Detect which cell encompasses the target text, then output its [x, y] center coordinate. 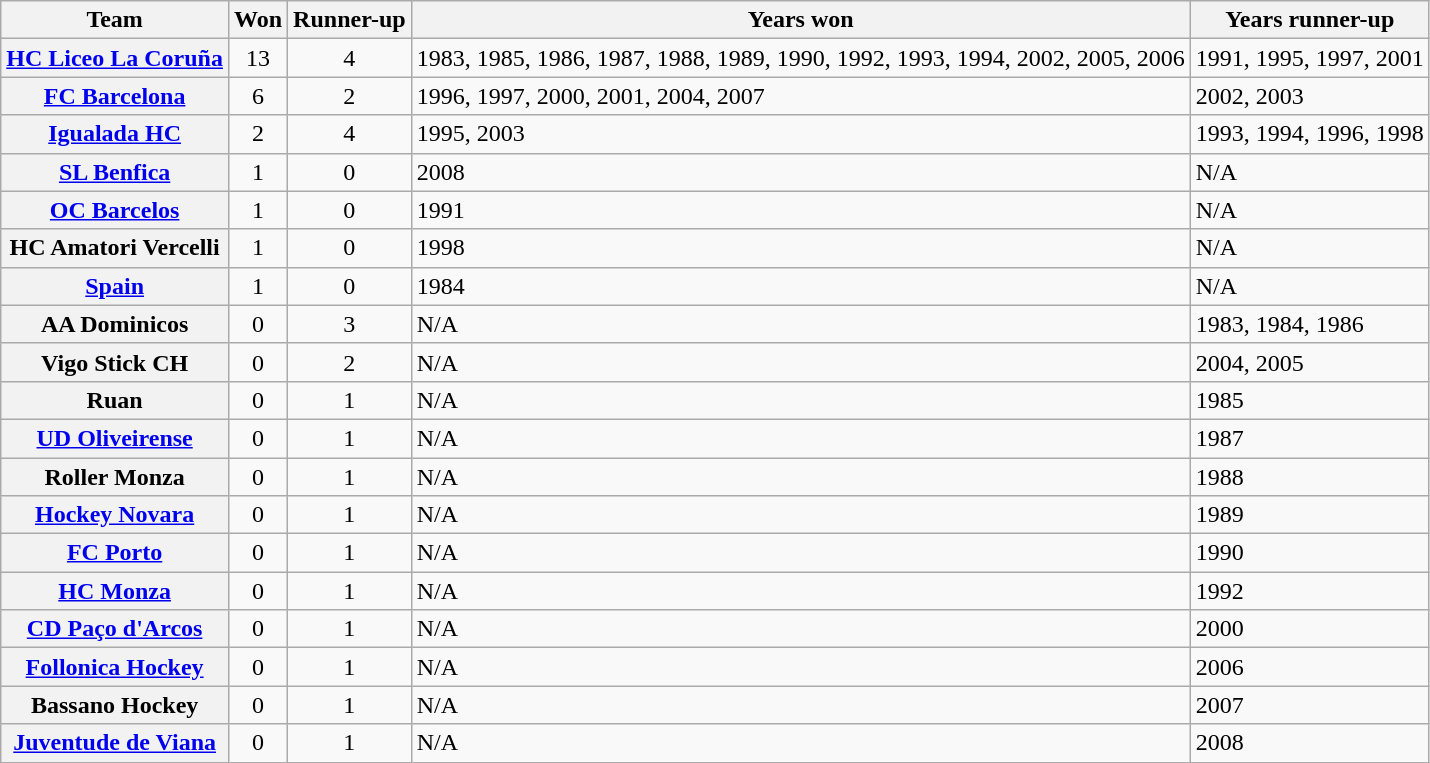
Follonica Hockey [115, 667]
2004, 2005 [1310, 362]
1987 [1310, 438]
Hockey Novara [115, 515]
2002, 2003 [1310, 96]
1991 [800, 210]
HC Liceo La Coruña [115, 58]
1998 [800, 248]
1989 [1310, 515]
AA Dominicos [115, 324]
Won [258, 20]
2007 [1310, 705]
1984 [800, 286]
1993, 1994, 1996, 1998 [1310, 134]
Roller Monza [115, 477]
HC Amatori Vercelli [115, 248]
HC Monza [115, 591]
Years won [800, 20]
Juventude de Viana [115, 743]
1990 [1310, 553]
1996, 1997, 2000, 2001, 2004, 2007 [800, 96]
1983, 1985, 1986, 1987, 1988, 1989, 1990, 1992, 1993, 1994, 2002, 2005, 2006 [800, 58]
OC Barcelos [115, 210]
Ruan [115, 400]
Team [115, 20]
UD Oliveirense [115, 438]
Spain [115, 286]
3 [350, 324]
13 [258, 58]
1995, 2003 [800, 134]
Igualada HC [115, 134]
CD Paço d'Arcos [115, 629]
2006 [1310, 667]
1985 [1310, 400]
1983, 1984, 1986 [1310, 324]
6 [258, 96]
Runner-up [350, 20]
2000 [1310, 629]
Bassano Hockey [115, 705]
Years runner-up [1310, 20]
1991, 1995, 1997, 2001 [1310, 58]
SL Benfica [115, 172]
FC Barcelona [115, 96]
1988 [1310, 477]
1992 [1310, 591]
Vigo Stick CH [115, 362]
FC Porto [115, 553]
